Detect which cell encompasses the target text, then output its (X, Y) center coordinate. 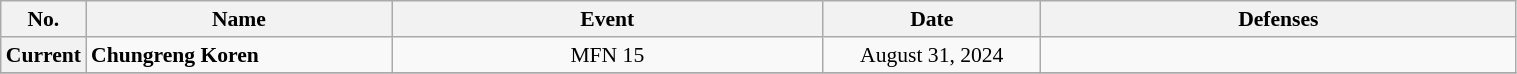
Current (44, 55)
Event (608, 19)
Name (239, 19)
Chungreng Koren (239, 55)
MFN 15 (608, 55)
No. (44, 19)
Date (932, 19)
August 31, 2024 (932, 55)
Defenses (1278, 19)
